Find where the given text appears and provide that cell's center as (x, y) coordinate. 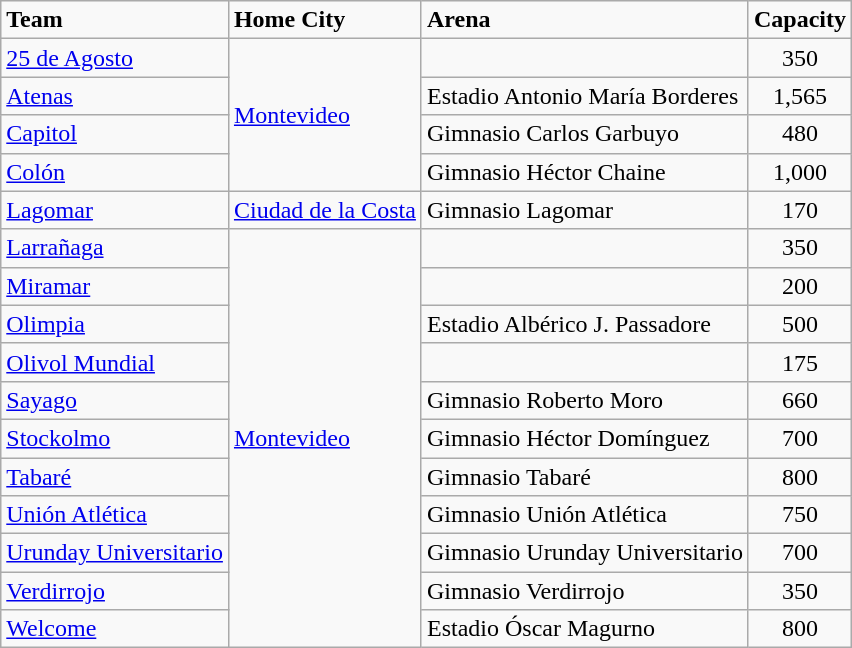
Gimnasio Roberto Moro (584, 400)
Lagomar (115, 210)
Gimnasio Unión Atlética (584, 515)
Gimnasio Verdirrojo (584, 591)
Team (115, 20)
200 (800, 286)
480 (800, 134)
Unión Atlética (115, 515)
Gimnasio Tabaré (584, 477)
750 (800, 515)
Tabaré (115, 477)
Arena (584, 20)
Larrañaga (115, 248)
Sayago (115, 400)
Gimnasio Urunday Universitario (584, 553)
Verdirrojo (115, 591)
Gimnasio Héctor Domínguez (584, 438)
1,565 (800, 96)
Olimpia (115, 324)
1,000 (800, 172)
Urunday Universitario (115, 553)
Gimnasio Héctor Chaine (584, 172)
Miramar (115, 286)
Estadio Antonio María Borderes (584, 96)
Capacity (800, 20)
Colón (115, 172)
Welcome (115, 629)
500 (800, 324)
Olivol Mundial (115, 362)
175 (800, 362)
25 de Agosto (115, 58)
Estadio Albérico J. Passadore (584, 324)
Stockolmo (115, 438)
660 (800, 400)
170 (800, 210)
Gimnasio Lagomar (584, 210)
Atenas (115, 96)
Ciudad de la Costa (324, 210)
Capitol (115, 134)
Gimnasio Carlos Garbuyo (584, 134)
Estadio Óscar Magurno (584, 629)
Home City (324, 20)
